Provide the (x, y) coordinate of the cell's center where the given text is located.  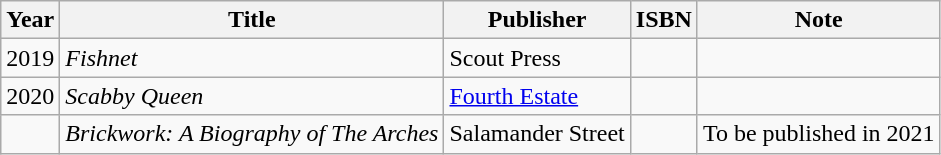
Fishnet (252, 58)
Year (30, 20)
Scout Press (537, 58)
To be published in 2021 (818, 134)
Brickwork: A Biography of The Arches (252, 134)
Scabby Queen (252, 96)
Salamander Street (537, 134)
2020 (30, 96)
2019 (30, 58)
ISBN (664, 20)
Note (818, 20)
Fourth Estate (537, 96)
Publisher (537, 20)
Title (252, 20)
